Scan for the cell matching the given text and deliver its (X, Y) coordinate at center. 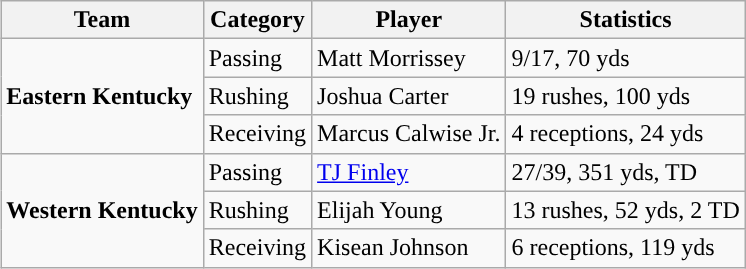
13 rushes, 52 yds, 2 TD (626, 210)
Eastern Kentucky (102, 96)
6 receptions, 119 yds (626, 248)
Elijah Young (409, 210)
9/17, 70 yds (626, 58)
Western Kentucky (102, 210)
Player (409, 20)
TJ Finley (409, 172)
Kisean Johnson (409, 248)
27/39, 351 yds, TD (626, 172)
Statistics (626, 20)
Marcus Calwise Jr. (409, 134)
Matt Morrissey (409, 58)
Team (102, 20)
4 receptions, 24 yds (626, 134)
19 rushes, 100 yds (626, 96)
Joshua Carter (409, 96)
Category (257, 20)
